Return [X, Y] of the center of cell containing provided text 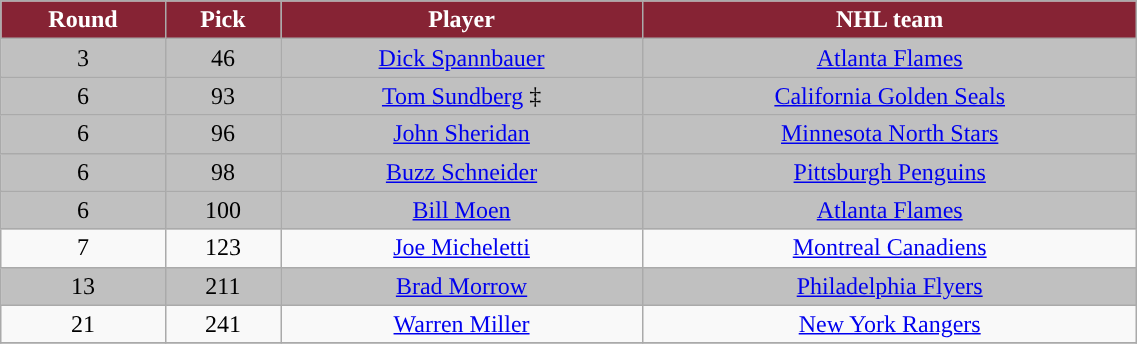
Tom Sundberg ‡ [462, 96]
46 [222, 58]
New York Rangers [890, 324]
123 [222, 248]
Brad Morrow [462, 286]
98 [222, 172]
Round [83, 20]
Joe Micheletti [462, 248]
NHL team [890, 20]
Pittsburgh Penguins [890, 172]
Player [462, 20]
21 [83, 324]
John Sheridan [462, 134]
Pick [222, 20]
211 [222, 286]
Montreal Canadiens [890, 248]
13 [83, 286]
3 [83, 58]
Bill Moen [462, 210]
Philadelphia Flyers [890, 286]
241 [222, 324]
100 [222, 210]
7 [83, 248]
93 [222, 96]
California Golden Seals [890, 96]
Minnesota North Stars [890, 134]
Warren Miller [462, 324]
Buzz Schneider [462, 172]
96 [222, 134]
Dick Spannbauer [462, 58]
